Detect which cell encompasses the target text, then output its (X, Y) center coordinate. 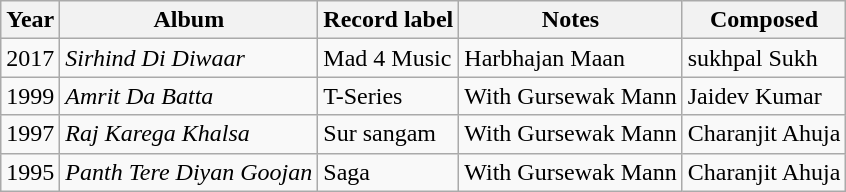
Raj Karega Khalsa (189, 134)
Sirhind Di Diwaar (189, 58)
1999 (30, 96)
Composed (764, 20)
Panth Tere Diyan Goojan (189, 172)
Mad 4 Music (388, 58)
Record label (388, 20)
Album (189, 20)
Jaidev Kumar (764, 96)
Sur sangam (388, 134)
Year (30, 20)
Harbhajan Maan (570, 58)
sukhpal Sukh (764, 58)
T-Series (388, 96)
Notes (570, 20)
Amrit Da Batta (189, 96)
Saga (388, 172)
1995 (30, 172)
1997 (30, 134)
2017 (30, 58)
